Capture the cell that displays the provided text and extract its (X, Y) central coordinate. 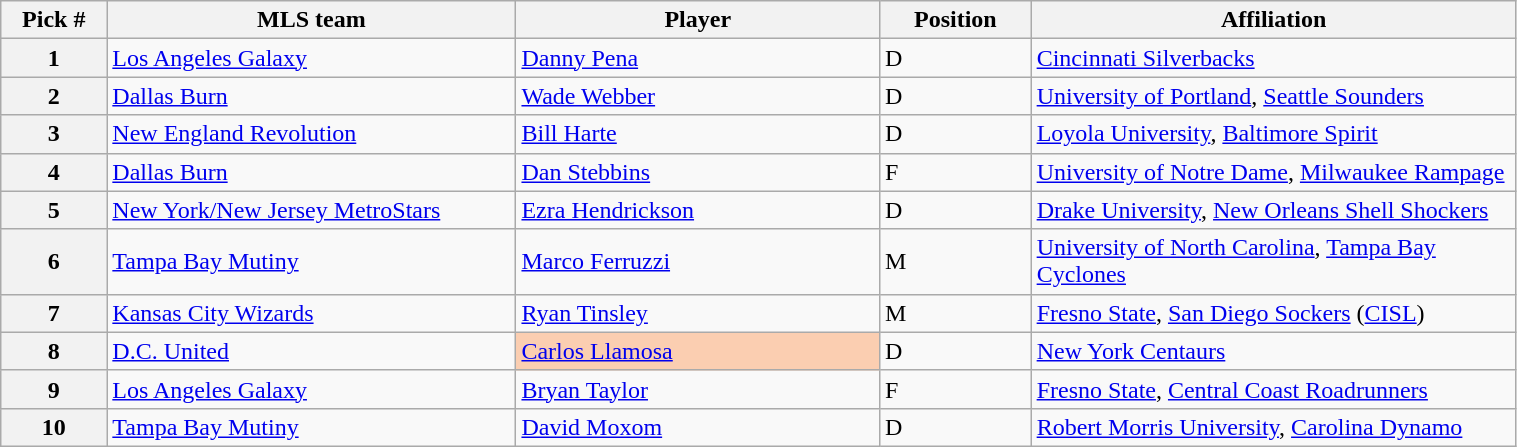
Danny Pena (698, 58)
1 (54, 58)
7 (54, 313)
10 (54, 427)
New England Revolution (312, 134)
Position (956, 20)
Ryan Tinsley (698, 313)
New York/New Jersey MetroStars (312, 210)
Wade Webber (698, 96)
9 (54, 389)
Robert Morris University, Carolina Dynamo (1274, 427)
Cincinnati Silverbacks (1274, 58)
3 (54, 134)
Carlos Llamosa (698, 351)
Marco Ferruzzi (698, 262)
Bryan Taylor (698, 389)
Drake University, New Orleans Shell Shockers (1274, 210)
Loyola University, Baltimore Spirit (1274, 134)
University of Notre Dame, Milwaukee Rampage (1274, 172)
New York Centaurs (1274, 351)
6 (54, 262)
University of North Carolina, Tampa Bay Cyclones (1274, 262)
MLS team (312, 20)
5 (54, 210)
4 (54, 172)
Pick # (54, 20)
Fresno State, San Diego Sockers (CISL) (1274, 313)
Ezra Hendrickson (698, 210)
Dan Stebbins (698, 172)
Fresno State, Central Coast Roadrunners (1274, 389)
Player (698, 20)
D.C. United (312, 351)
Bill Harte (698, 134)
University of Portland, Seattle Sounders (1274, 96)
David Moxom (698, 427)
2 (54, 96)
Affiliation (1274, 20)
8 (54, 351)
Kansas City Wizards (312, 313)
